Determine the (x, y) coordinate at the center of the cell enclosing the given text.  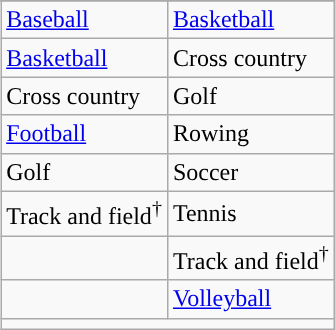
Volleyball (250, 299)
Soccer (250, 172)
Rowing (250, 134)
Tennis (250, 214)
Football (84, 134)
Baseball (84, 20)
